Detect which cell encompasses the target text, then output its [x, y] center coordinate. 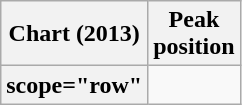
Peakposition [194, 34]
Chart (2013) [74, 34]
scope="row" [74, 85]
